Capture the cell that displays the provided text and extract its [X, Y] central coordinate. 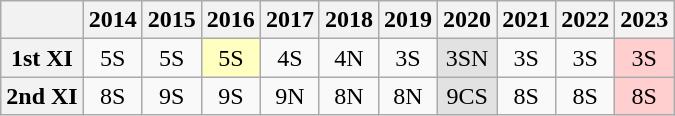
4S [290, 58]
2015 [172, 20]
2014 [112, 20]
2016 [230, 20]
2019 [408, 20]
2023 [644, 20]
3SN [468, 58]
9N [290, 96]
2020 [468, 20]
2021 [526, 20]
2nd XI [42, 96]
2022 [586, 20]
4N [348, 58]
1st XI [42, 58]
9CS [468, 96]
2018 [348, 20]
2017 [290, 20]
